Return [X, Y] of the center of cell containing provided text 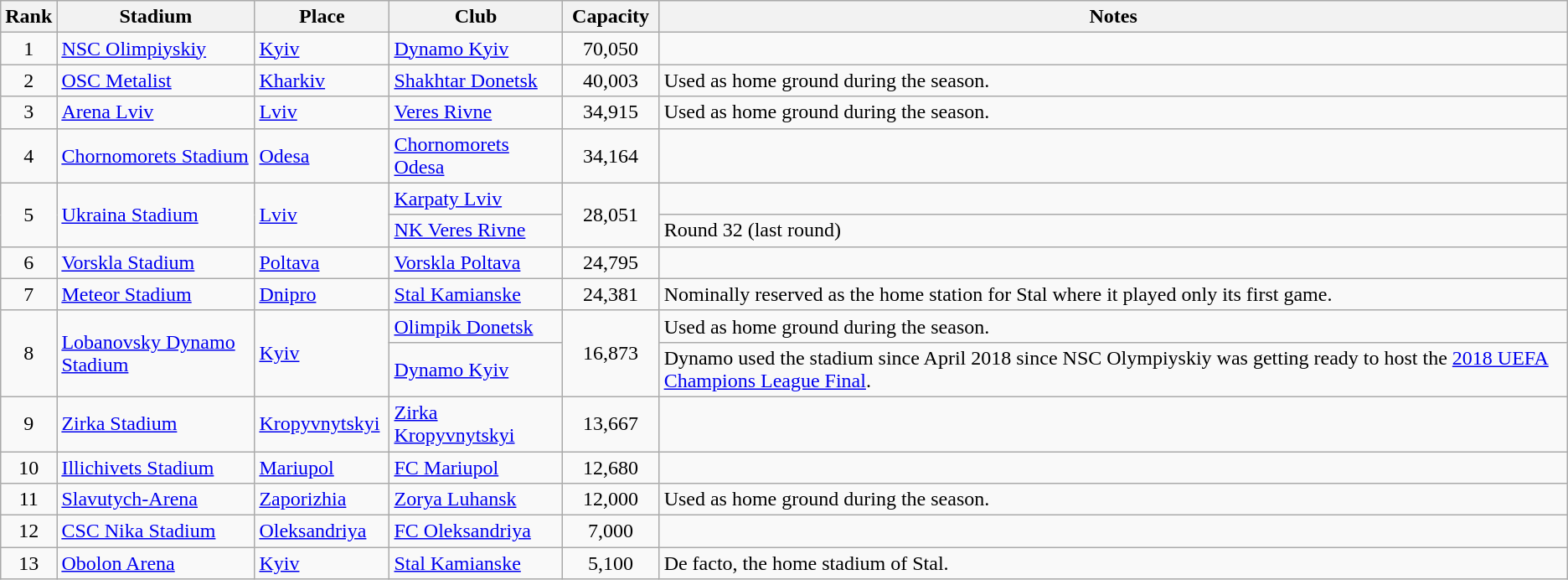
Kropyvnytskyi [322, 424]
Notes [1113, 17]
Kharkiv [322, 80]
24,381 [611, 294]
Veres Rivne [476, 112]
Poltava [322, 262]
Slavutych-Arena [156, 500]
Vorskla Stadium [156, 262]
10 [28, 467]
Zirka Stadium [156, 424]
Place [322, 17]
8 [28, 354]
Lobanovsky Dynamo Stadium [156, 354]
2 [28, 80]
Oleksandriya [322, 531]
Karpaty Lviv [476, 199]
Stadium [156, 17]
5,100 [611, 563]
13,667 [611, 424]
Ukraina Stadium [156, 215]
6 [28, 262]
Zorya Luhansk [476, 500]
28,051 [611, 215]
34,915 [611, 112]
NSC Olimpiyskiy [156, 49]
Vorskla Poltava [476, 262]
16,873 [611, 354]
Rank [28, 17]
34,164 [611, 156]
OSC Metalist [156, 80]
NK Veres Rivne [476, 230]
Arena Lviv [156, 112]
5 [28, 215]
Capacity [611, 17]
Olimpik Donetsk [476, 326]
40,003 [611, 80]
70,050 [611, 49]
Illichivets Stadium [156, 467]
Round 32 (last round) [1113, 230]
Nominally reserved as the home station for Stal where it played only its first game. [1113, 294]
12,680 [611, 467]
12 [28, 531]
FC Oleksandriya [476, 531]
Odesa [322, 156]
Meteor Stadium [156, 294]
13 [28, 563]
9 [28, 424]
Dynamo used the stadium since April 2018 since NSC Olympiyskiy was getting ready to host the 2018 UEFA Champions League Final. [1113, 369]
Chornomorets Stadium [156, 156]
7,000 [611, 531]
Obolon Arena [156, 563]
11 [28, 500]
Zaporizhia [322, 500]
4 [28, 156]
7 [28, 294]
CSC Nika Stadium [156, 531]
FC Mariupol [476, 467]
24,795 [611, 262]
1 [28, 49]
Club [476, 17]
Mariupol [322, 467]
12,000 [611, 500]
Zirka Kropyvnytskyi [476, 424]
Dnipro [322, 294]
Shakhtar Donetsk [476, 80]
De facto, the home stadium of Stal. [1113, 563]
Chornomorets Odesa [476, 156]
3 [28, 112]
